Pinpoint the cell where the given text exists, returning its (X, Y) midpoint coordinate. 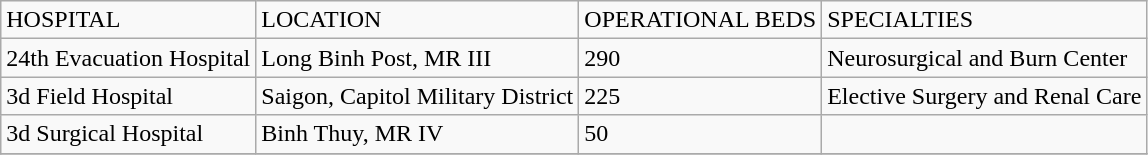
SPECIALTIES (984, 20)
3d Surgical Hospital (128, 134)
290 (700, 58)
24th Evacuation Hospital (128, 58)
Elective Surgery and Renal Care (984, 96)
LOCATION (418, 20)
HOSPITAL (128, 20)
OPERATIONAL BEDS (700, 20)
Saigon, Capitol Military District (418, 96)
3d Field Hospital (128, 96)
50 (700, 134)
Long Binh Post, MR III (418, 58)
Neurosurgical and Burn Center (984, 58)
225 (700, 96)
Binh Thuy, MR IV (418, 134)
